Find where the given text appears and provide that cell's center as (X, Y) coordinate. 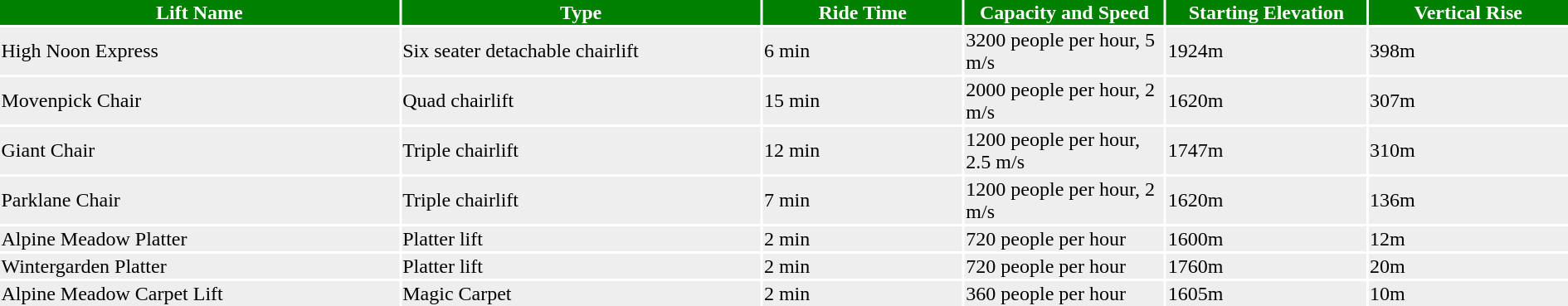
1924m (1266, 51)
12 min (862, 151)
6 min (862, 51)
Type (581, 12)
Magic Carpet (581, 294)
3200 people per hour, 5 m/s (1064, 51)
Vertical Rise (1468, 12)
1760m (1266, 266)
1200 people per hour, 2 m/s (1064, 201)
10m (1468, 294)
360 people per hour (1064, 294)
2000 people per hour, 2 m/s (1064, 101)
Parklane Chair (199, 201)
Giant Chair (199, 151)
Quad chairlift (581, 101)
20m (1468, 266)
Six seater detachable chairlift (581, 51)
High Noon Express (199, 51)
Ride Time (862, 12)
7 min (862, 201)
1605m (1266, 294)
Movenpick Chair (199, 101)
310m (1468, 151)
307m (1468, 101)
12m (1468, 239)
Wintergarden Platter (199, 266)
Lift Name (199, 12)
Alpine Meadow Platter (199, 239)
Alpine Meadow Carpet Lift (199, 294)
1600m (1266, 239)
136m (1468, 201)
1747m (1266, 151)
Capacity and Speed (1064, 12)
Starting Elevation (1266, 12)
1200 people per hour, 2.5 m/s (1064, 151)
15 min (862, 101)
398m (1468, 51)
